Capture the cell that displays the provided text and extract its (X, Y) central coordinate. 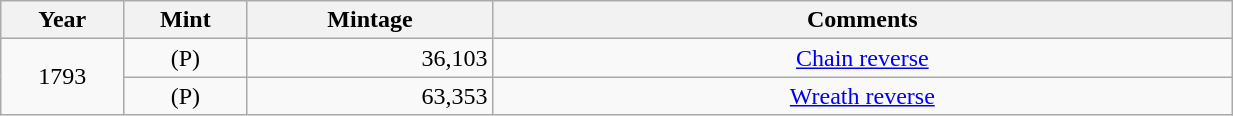
1793 (62, 77)
Year (62, 20)
Wreath reverse (862, 96)
63,353 (370, 96)
Mintage (370, 20)
Mint (186, 20)
Chain reverse (862, 58)
Comments (862, 20)
36,103 (370, 58)
